Return the [x, y] coordinate for the center point of the cell that contains the specified text.  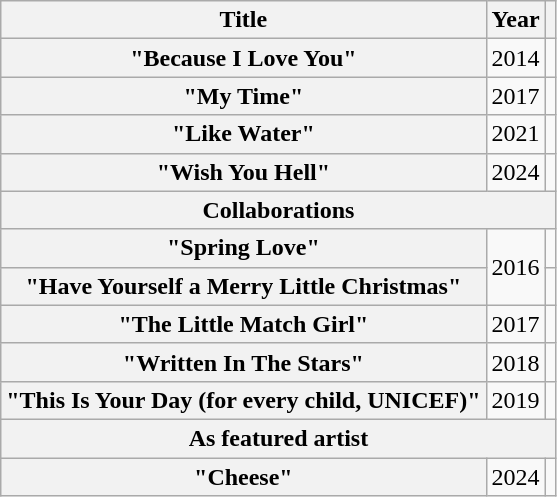
2016 [516, 267]
"The Little Match Girl" [244, 324]
2019 [516, 400]
"Wish You Hell" [244, 172]
Year [516, 20]
"Like Water" [244, 134]
"My Time" [244, 96]
"Written In The Stars" [244, 362]
"Have Yourself a Merry Little Christmas" [244, 286]
As featured artist [278, 438]
"Because I Love You" [244, 58]
"Spring Love" [244, 248]
2021 [516, 134]
"Cheese" [244, 477]
"This Is Your Day (for every child, UNICEF)" [244, 400]
2018 [516, 362]
Title [244, 20]
2014 [516, 58]
Collaborations [278, 210]
